Capture the cell that displays the provided text and extract its (X, Y) central coordinate. 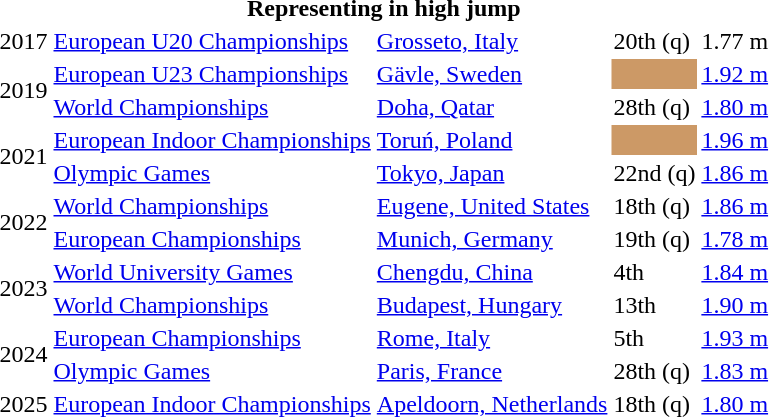
Paris, France (492, 371)
European U23 Championships (212, 74)
Budapest, Hungary (492, 305)
Tokyo, Japan (492, 173)
5th (654, 338)
Toruń, Poland (492, 140)
13th (654, 305)
18th (q) (654, 206)
World University Games (212, 272)
20th (q) (654, 41)
European Indoor Championships (212, 140)
19th (q) (654, 239)
22nd (q) (654, 173)
Eugene, United States (492, 206)
European U20 Championships (212, 41)
4th (654, 272)
Rome, Italy (492, 338)
Doha, Qatar (492, 107)
Chengdu, China (492, 272)
Gävle, Sweden (492, 74)
Munich, Germany (492, 239)
Grosseto, Italy (492, 41)
